Extract the (X, Y) coordinate from the center of the cell holding the provided text.  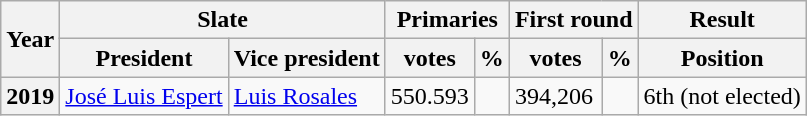
2019 (30, 96)
President (144, 58)
6th (not elected) (722, 96)
Year (30, 39)
Position (722, 58)
First round (574, 20)
Result (722, 20)
Luis Rosales (306, 96)
550.593 (430, 96)
José Luis Espert (144, 96)
394,206 (555, 96)
Vice president (306, 58)
Slate (222, 20)
Primaries (447, 20)
